Locate the cell with the specified text and output its (X, Y) center coordinate. 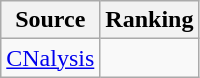
Ranking (150, 20)
CNalysis (50, 58)
Source (50, 20)
